Search for the cell housing the specified text and yield its [x, y] center coordinate. 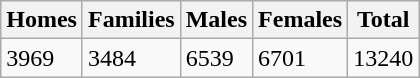
Females [300, 20]
6539 [216, 58]
Homes [42, 20]
3484 [131, 58]
6701 [300, 58]
3969 [42, 58]
Total [384, 20]
Males [216, 20]
Families [131, 20]
13240 [384, 58]
